Extract the (X, Y) coordinate from the center of the cell holding the provided text.  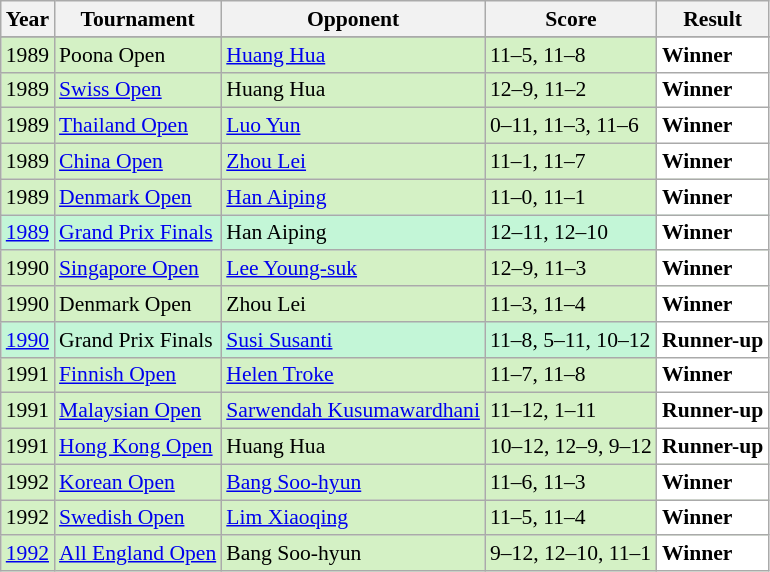
Lee Young-suk (353, 269)
11–3, 11–4 (571, 304)
Susi Susanti (353, 340)
Singapore Open (138, 269)
12–9, 11–3 (571, 269)
12–9, 11–2 (571, 90)
11–5, 11–8 (571, 55)
11–7, 11–8 (571, 375)
Thailand Open (138, 126)
Luo Yun (353, 126)
10–12, 12–9, 9–12 (571, 447)
All England Open (138, 554)
9–12, 12–10, 11–1 (571, 554)
Helen Troke (353, 375)
China Open (138, 162)
11–6, 11–3 (571, 482)
Score (571, 19)
Finnish Open (138, 375)
11–12, 1–11 (571, 411)
Tournament (138, 19)
Poona Open (138, 55)
Malaysian Open (138, 411)
Sarwendah Kusumawardhani (353, 411)
11–8, 5–11, 10–12 (571, 340)
12–11, 12–10 (571, 233)
Swedish Open (138, 518)
Korean Open (138, 482)
0–11, 11–3, 11–6 (571, 126)
Year (28, 19)
Hong Kong Open (138, 447)
11–5, 11–4 (571, 518)
Result (712, 19)
11–0, 11–1 (571, 197)
11–1, 11–7 (571, 162)
Lim Xiaoqing (353, 518)
Swiss Open (138, 90)
Opponent (353, 19)
